Find where the given text appears and provide that cell's center as (X, Y) coordinate. 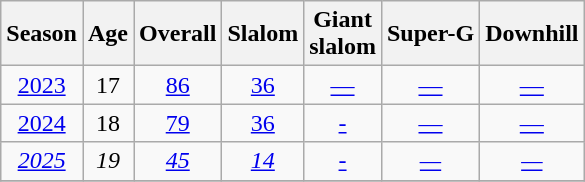
19 (108, 161)
Slalom (263, 34)
86 (178, 85)
79 (178, 123)
18 (108, 123)
Overall (178, 34)
2025 (42, 161)
Downhill (532, 34)
Age (108, 34)
Super-G (430, 34)
2024 (42, 123)
14 (263, 161)
Season (42, 34)
2023 (42, 85)
45 (178, 161)
17 (108, 85)
Giantslalom (343, 34)
